Output the [x, y] coordinate of the center of the cell containing the given text.  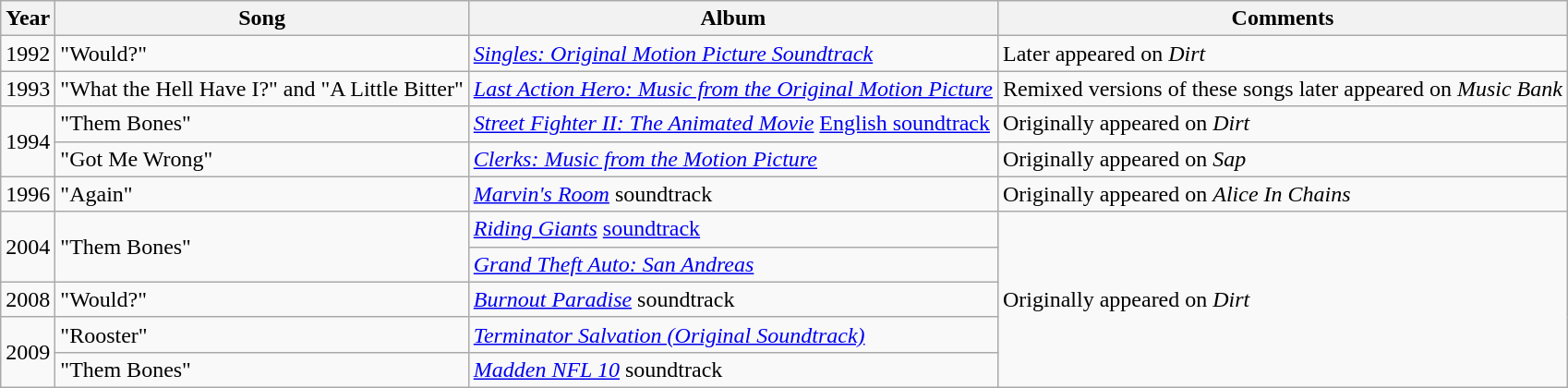
Originally appeared on Sap [1282, 159]
2009 [28, 352]
"Again" [262, 194]
"Rooster" [262, 334]
Terminator Salvation (Original Soundtrack) [733, 334]
Singles: Original Motion Picture Soundtrack [733, 54]
1992 [28, 54]
2004 [28, 247]
2008 [28, 299]
Riding Giants soundtrack [733, 229]
Madden NFL 10 soundtrack [733, 370]
Later appeared on Dirt [1282, 54]
Marvin's Room soundtrack [733, 194]
"What the Hell Have I?" and "A Little Bitter" [262, 89]
Song [262, 18]
Street Fighter II: The Animated Movie English soundtrack [733, 124]
Burnout Paradise soundtrack [733, 299]
1994 [28, 141]
Clerks: Music from the Motion Picture [733, 159]
Album [733, 18]
Originally appeared on Alice In Chains [1282, 194]
Comments [1282, 18]
1993 [28, 89]
Last Action Hero: Music from the Original Motion Picture [733, 89]
"Got Me Wrong" [262, 159]
Remixed versions of these songs later appeared on Music Bank [1282, 89]
Year [28, 18]
1996 [28, 194]
Grand Theft Auto: San Andreas [733, 264]
